Determine the [x, y] coordinate at the center of the cell enclosing the given text.  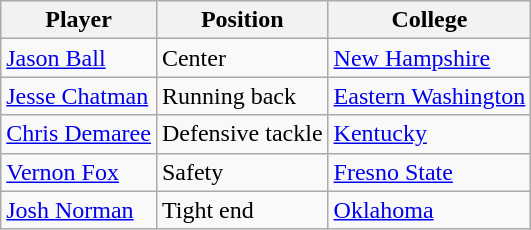
Jesse Chatman [79, 96]
Center [242, 58]
Chris Demaree [79, 134]
Vernon Fox [79, 172]
Eastern Washington [430, 96]
Josh Norman [79, 210]
College [430, 20]
Safety [242, 172]
Fresno State [430, 172]
Tight end [242, 210]
Running back [242, 96]
Defensive tackle [242, 134]
Kentucky [430, 134]
Position [242, 20]
Oklahoma [430, 210]
Player [79, 20]
Jason Ball [79, 58]
New Hampshire [430, 58]
